Return the (x, y) coordinate for the center point of the cell that contains the specified text.  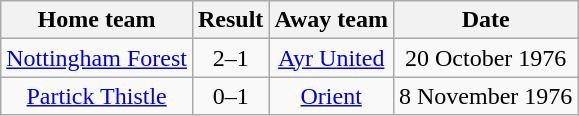
2–1 (230, 58)
Date (485, 20)
Result (230, 20)
Ayr United (332, 58)
Nottingham Forest (97, 58)
0–1 (230, 96)
Partick Thistle (97, 96)
20 October 1976 (485, 58)
Home team (97, 20)
Away team (332, 20)
8 November 1976 (485, 96)
Orient (332, 96)
